Determine the [x, y] coordinate at the center of the cell enclosing the given text.  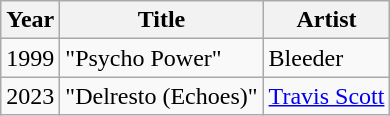
Bleeder [326, 58]
Year [30, 20]
1999 [30, 58]
2023 [30, 96]
Artist [326, 20]
"Psycho Power" [162, 58]
Title [162, 20]
"Delresto (Echoes)" [162, 96]
Travis Scott [326, 96]
